Search for the cell housing the specified text and yield its [X, Y] center coordinate. 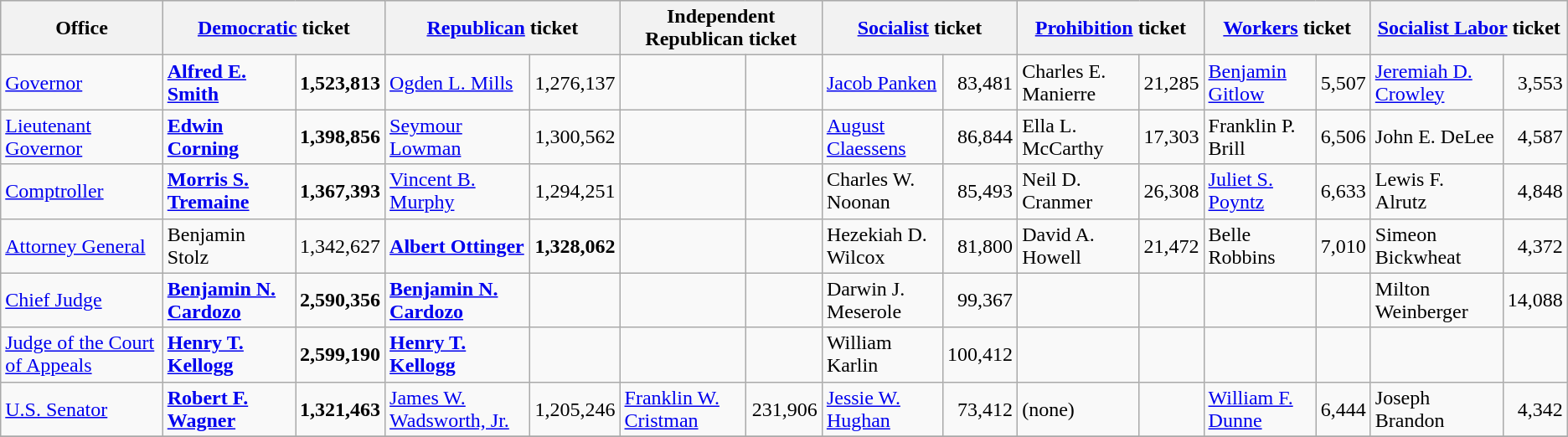
Franklin W. Cristman [683, 409]
1,205,246 [575, 409]
1,342,627 [340, 246]
1,321,463 [340, 409]
Neil D. Cranmer [1079, 191]
Attorney General [82, 246]
Comptroller [82, 191]
William F. Dunne [1260, 409]
Milton Weinberger [1436, 300]
Seymour Lowman [457, 137]
2,590,356 [340, 300]
Ella L. McCarthy [1079, 137]
7,010 [1344, 246]
Office [82, 28]
Socialist ticket [920, 28]
Lewis F. Alrutz [1436, 191]
21,285 [1171, 82]
David A. Howell [1079, 246]
Judge of the Court of Appeals [82, 355]
Vincent B. Murphy [457, 191]
Democratic ticket [273, 28]
1,328,062 [575, 246]
Franklin P. Brill [1260, 137]
Workers ticket [1287, 28]
Alfred E. Smith [229, 82]
Albert Ottinger [457, 246]
14,088 [1534, 300]
83,481 [980, 82]
1,523,813 [340, 82]
Charles E. Manierre [1079, 82]
Robert F. Wagner [229, 409]
17,303 [1171, 137]
99,367 [980, 300]
1,276,137 [575, 82]
73,412 [980, 409]
4,848 [1534, 191]
William Karlin [882, 355]
Hezekiah D. Wilcox [882, 246]
(none) [1079, 409]
81,800 [980, 246]
5,507 [1344, 82]
Juliet S. Poyntz [1260, 191]
85,493 [980, 191]
1,398,856 [340, 137]
1,300,562 [575, 137]
Darwin J. Meserole [882, 300]
Morris S. Tremaine [229, 191]
Belle Robbins [1260, 246]
U.S. Senator [82, 409]
Jessie W. Hughan [882, 409]
Independent Republican ticket [720, 28]
6,444 [1344, 409]
100,412 [980, 355]
Charles W. Noonan [882, 191]
1,367,393 [340, 191]
James W. Wadsworth, Jr. [457, 409]
21,472 [1171, 246]
Governor [82, 82]
Edwin Corning [229, 137]
Republican ticket [503, 28]
4,587 [1534, 137]
231,906 [784, 409]
Jacob Panken [882, 82]
Simeon Bickwheat [1436, 246]
4,372 [1534, 246]
6,506 [1344, 137]
26,308 [1171, 191]
Benjamin Stolz [229, 246]
Prohibition ticket [1111, 28]
Lieutenant Governor [82, 137]
6,633 [1344, 191]
John E. DeLee [1436, 137]
3,553 [1534, 82]
August Claessens [882, 137]
Ogden L. Mills [457, 82]
Chief Judge [82, 300]
Socialist Labor ticket [1469, 28]
Jeremiah D. Crowley [1436, 82]
Joseph Brandon [1436, 409]
Benjamin Gitlow [1260, 82]
4,342 [1534, 409]
1,294,251 [575, 191]
2,599,190 [340, 355]
86,844 [980, 137]
